Output the (x, y) coordinate of the center of the cell containing the given text.  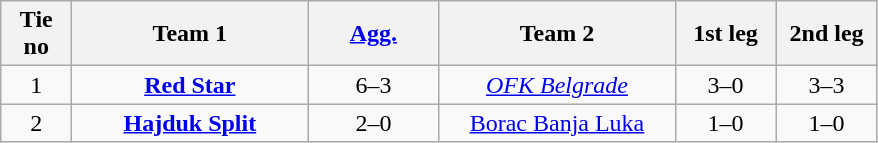
OFK Belgrade (557, 85)
6–3 (374, 85)
Team 1 (190, 34)
1 (36, 85)
2nd leg (826, 34)
Team 2 (557, 34)
1st leg (726, 34)
3–3 (826, 85)
Hajduk Split (190, 123)
Agg. (374, 34)
Borac Banja Luka (557, 123)
Red Star (190, 85)
2 (36, 123)
3–0 (726, 85)
Tie no (36, 34)
2–0 (374, 123)
